Search for the cell housing the specified text and yield its (X, Y) center coordinate. 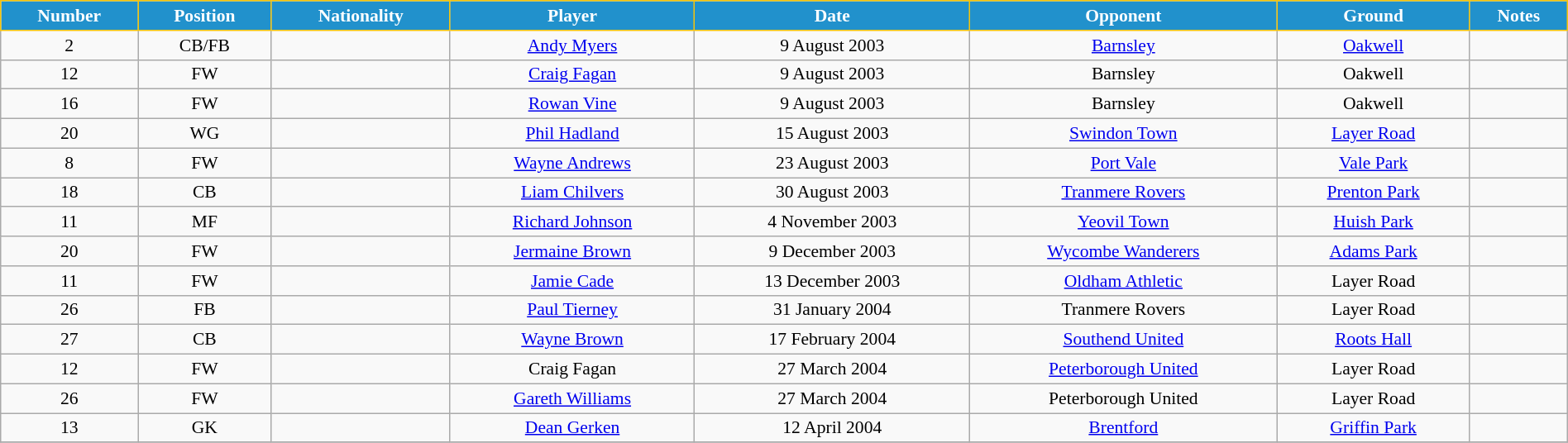
Player (572, 16)
4 November 2003 (832, 222)
Position (205, 16)
9 December 2003 (832, 251)
Phil Hadland (572, 134)
FB (205, 310)
Roots Hall (1373, 340)
Wycombe Wanderers (1123, 251)
2 (69, 45)
15 August 2003 (832, 134)
Wayne Andrews (572, 163)
17 February 2004 (832, 340)
Adams Park (1373, 251)
CB/FB (205, 45)
Jamie Cade (572, 281)
Yeovil Town (1123, 222)
Opponent (1123, 16)
Andy Myers (572, 45)
18 (69, 193)
Date (832, 16)
Wayne Brown (572, 340)
Nationality (361, 16)
Gareth Williams (572, 398)
Port Vale (1123, 163)
8 (69, 163)
30 August 2003 (832, 193)
16 (69, 104)
23 August 2003 (832, 163)
Southend United (1123, 340)
Griffin Park (1373, 428)
MF (205, 222)
Notes (1518, 16)
Richard Johnson (572, 222)
12 April 2004 (832, 428)
GK (205, 428)
13 (69, 428)
Huish Park (1373, 222)
31 January 2004 (832, 310)
WG (205, 134)
Ground (1373, 16)
Liam Chilvers (572, 193)
Dean Gerken (572, 428)
Jermaine Brown (572, 251)
Rowan Vine (572, 104)
Swindon Town (1123, 134)
13 December 2003 (832, 281)
Prenton Park (1373, 193)
Paul Tierney (572, 310)
Vale Park (1373, 163)
Oldham Athletic (1123, 281)
Brentford (1123, 428)
Number (69, 16)
27 (69, 340)
